From the cell containing the given text, extract its center point as (X, Y) coordinate. 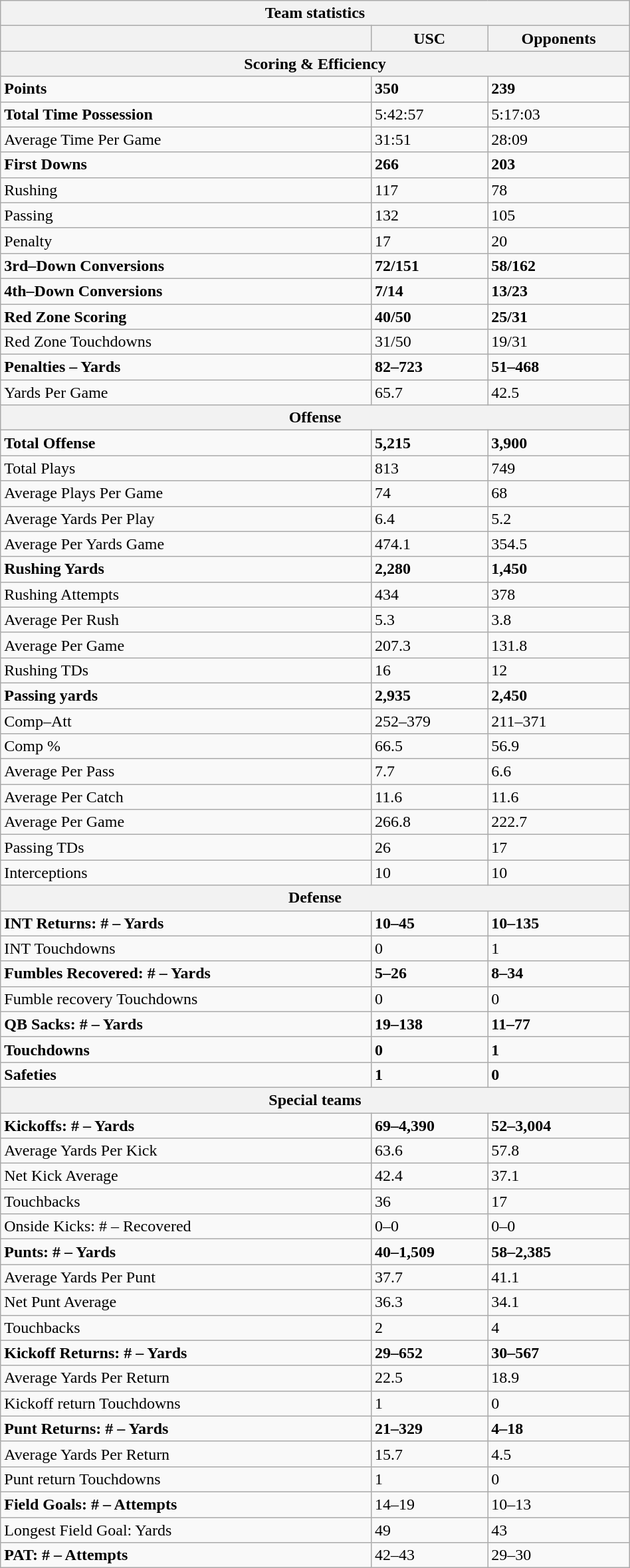
63.6 (429, 1151)
207.3 (429, 645)
5:17:03 (558, 114)
5.2 (558, 519)
Team statistics (315, 13)
Scoring & Efficiency (315, 64)
78 (558, 190)
Kickoff Returns: # – Yards (186, 1353)
First Downs (186, 165)
474.1 (429, 544)
51–468 (558, 367)
28:09 (558, 139)
2,450 (558, 695)
132 (429, 215)
3,900 (558, 443)
21–329 (429, 1429)
Average Plays Per Game (186, 493)
105 (558, 215)
Comp % (186, 746)
2 (429, 1328)
6.4 (429, 519)
10–45 (429, 923)
Yards Per Game (186, 392)
1,450 (558, 569)
42.4 (429, 1176)
4th–Down Conversions (186, 291)
43 (558, 1529)
Passing yards (186, 695)
Average Per Catch (186, 797)
7.7 (429, 772)
8–34 (558, 974)
10–13 (558, 1504)
4 (558, 1328)
203 (558, 165)
29–652 (429, 1353)
Average Per Rush (186, 620)
Points (186, 89)
Comp–Att (186, 721)
5.3 (429, 620)
Penalty (186, 240)
Red Zone Scoring (186, 317)
6.6 (558, 772)
749 (558, 468)
37.7 (429, 1277)
Rushing Yards (186, 569)
3.8 (558, 620)
40–1,509 (429, 1252)
Passing TDs (186, 847)
5,215 (429, 443)
USC (429, 39)
131.8 (558, 645)
7/14 (429, 291)
12 (558, 670)
52–3,004 (558, 1126)
29–30 (558, 1555)
Opponents (558, 39)
Total Plays (186, 468)
4–18 (558, 1429)
Total Time Possession (186, 114)
Kickoffs: # – Yards (186, 1126)
Fumbles Recovered: # – Yards (186, 974)
Kickoff return Touchdowns (186, 1403)
Defense (315, 898)
Safeties (186, 1075)
Rushing TDs (186, 670)
36 (429, 1201)
Onside Kicks: # – Recovered (186, 1227)
25/31 (558, 317)
117 (429, 190)
65.7 (429, 392)
Longest Field Goal: Yards (186, 1529)
211–371 (558, 721)
82–723 (429, 367)
19–138 (429, 1024)
72/151 (429, 266)
30–567 (558, 1353)
11–77 (558, 1024)
2,280 (429, 569)
10–135 (558, 923)
Field Goals: # – Attempts (186, 1504)
266 (429, 165)
INT Touchdowns (186, 948)
22.5 (429, 1378)
74 (429, 493)
QB Sacks: # – Yards (186, 1024)
58–2,385 (558, 1252)
Interceptions (186, 873)
56.9 (558, 746)
34.1 (558, 1302)
Average Yards Per Play (186, 519)
58/162 (558, 266)
4.5 (558, 1454)
222.7 (558, 822)
Rushing (186, 190)
5:42:57 (429, 114)
Rushing Attempts (186, 594)
266.8 (429, 822)
16 (429, 670)
31/50 (429, 342)
378 (558, 594)
Average Yards Per Punt (186, 1277)
Passing (186, 215)
15.7 (429, 1454)
Special teams (315, 1100)
354.5 (558, 544)
239 (558, 89)
3rd–Down Conversions (186, 266)
Offense (315, 418)
Red Zone Touchdowns (186, 342)
2,935 (429, 695)
434 (429, 594)
20 (558, 240)
68 (558, 493)
Punts: # – Yards (186, 1252)
INT Returns: # – Yards (186, 923)
813 (429, 468)
Average Per Yards Game (186, 544)
Total Offense (186, 443)
26 (429, 847)
Touchdowns (186, 1049)
Average Per Pass (186, 772)
40/50 (429, 317)
37.1 (558, 1176)
18.9 (558, 1378)
Average Yards Per Kick (186, 1151)
Fumble recovery Touchdowns (186, 999)
Penalties – Yards (186, 367)
5–26 (429, 974)
31:51 (429, 139)
Punt return Touchdowns (186, 1479)
36.3 (429, 1302)
66.5 (429, 746)
42–43 (429, 1555)
69–4,390 (429, 1126)
14–19 (429, 1504)
PAT: # – Attempts (186, 1555)
42.5 (558, 392)
Average Time Per Game (186, 139)
252–379 (429, 721)
350 (429, 89)
13/23 (558, 291)
Net Kick Average (186, 1176)
41.1 (558, 1277)
Punt Returns: # – Yards (186, 1429)
57.8 (558, 1151)
19/31 (558, 342)
49 (429, 1529)
Net Punt Average (186, 1302)
